Search for the cell housing the specified text and yield its (X, Y) center coordinate. 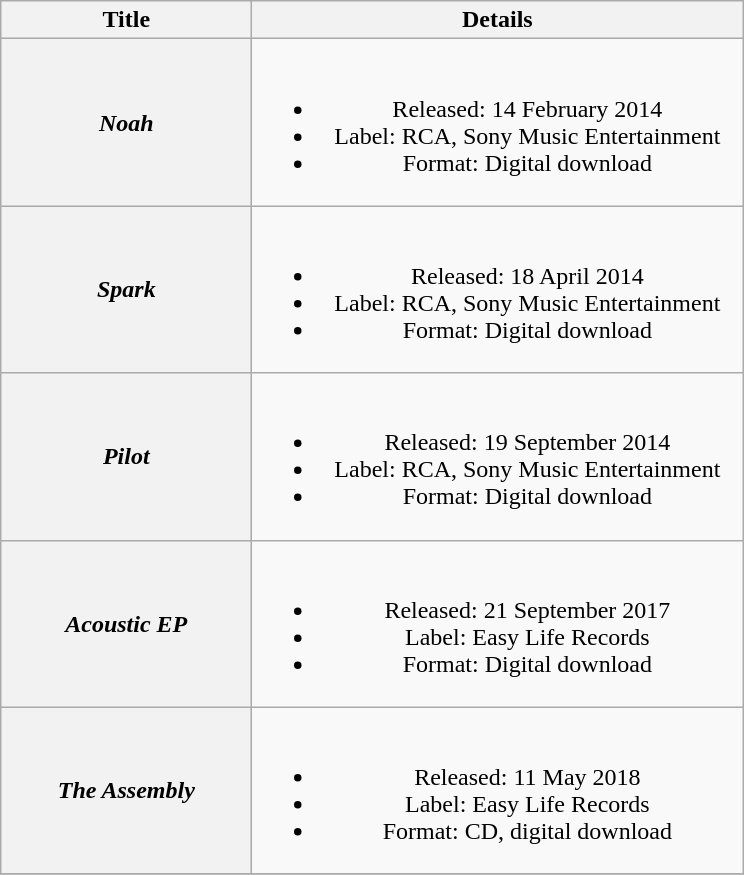
Released: 21 September 2017Label: Easy Life RecordsFormat: Digital download (498, 624)
Released: 18 April 2014Label: RCA, Sony Music EntertainmentFormat: Digital download (498, 290)
Noah (126, 122)
Released: 11 May 2018Label: Easy Life RecordsFormat: CD, digital download (498, 790)
Details (498, 20)
Released: 19 September 2014Label: RCA, Sony Music EntertainmentFormat: Digital download (498, 456)
Spark (126, 290)
Released: 14 February 2014Label: RCA, Sony Music EntertainmentFormat: Digital download (498, 122)
Title (126, 20)
Acoustic EP (126, 624)
The Assembly (126, 790)
Pilot (126, 456)
